From the cell containing the given text, extract its center point as [x, y] coordinate. 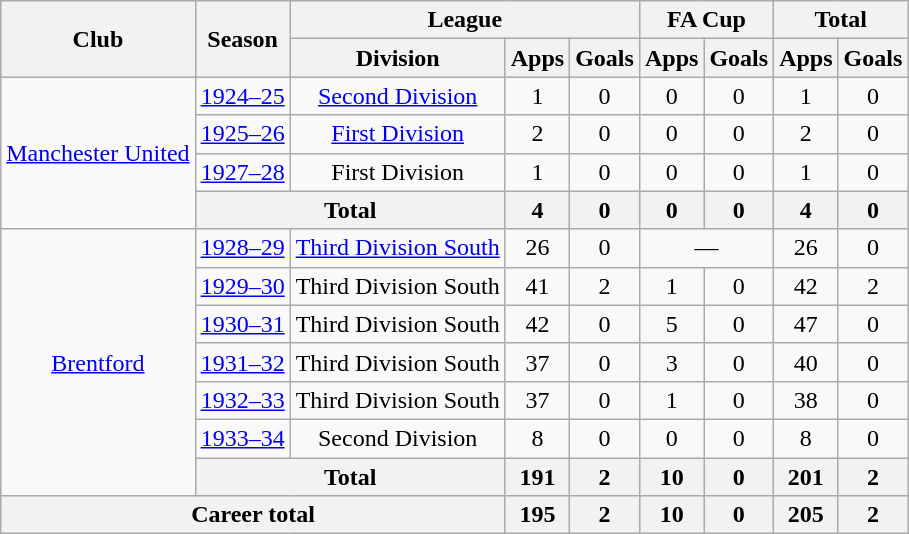
— [706, 248]
1924–25 [242, 96]
1929–30 [242, 286]
201 [806, 477]
FA Cup [706, 20]
1928–29 [242, 248]
Career total [253, 515]
Manchester United [98, 153]
195 [537, 515]
1930–31 [242, 324]
Season [242, 39]
5 [671, 324]
47 [806, 324]
1927–28 [242, 172]
40 [806, 362]
1931–32 [242, 362]
League [464, 20]
3 [671, 362]
38 [806, 400]
Brentford [98, 362]
Division [398, 58]
1925–26 [242, 134]
1933–34 [242, 438]
Club [98, 39]
41 [537, 286]
205 [806, 515]
191 [537, 477]
1932–33 [242, 400]
